Provide the [x, y] coordinate of the cell's center where the given text is located.  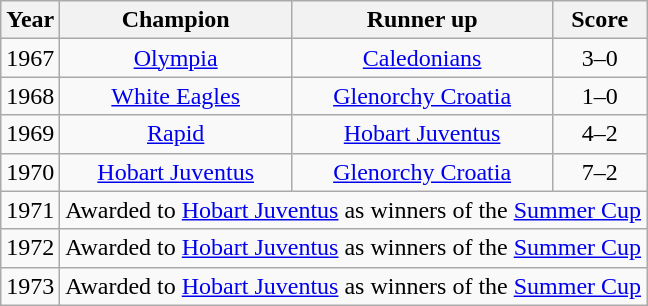
Rapid [176, 134]
1972 [30, 248]
White Eagles [176, 96]
Year [30, 20]
Champion [176, 20]
Olympia [176, 58]
Runner up [422, 20]
Score [600, 20]
1–0 [600, 96]
1968 [30, 96]
Caledonians [422, 58]
3–0 [600, 58]
1967 [30, 58]
1971 [30, 210]
7–2 [600, 172]
1969 [30, 134]
1973 [30, 286]
1970 [30, 172]
4–2 [600, 134]
